Determine the [x, y] coordinate at the center of the cell enclosing the given text.  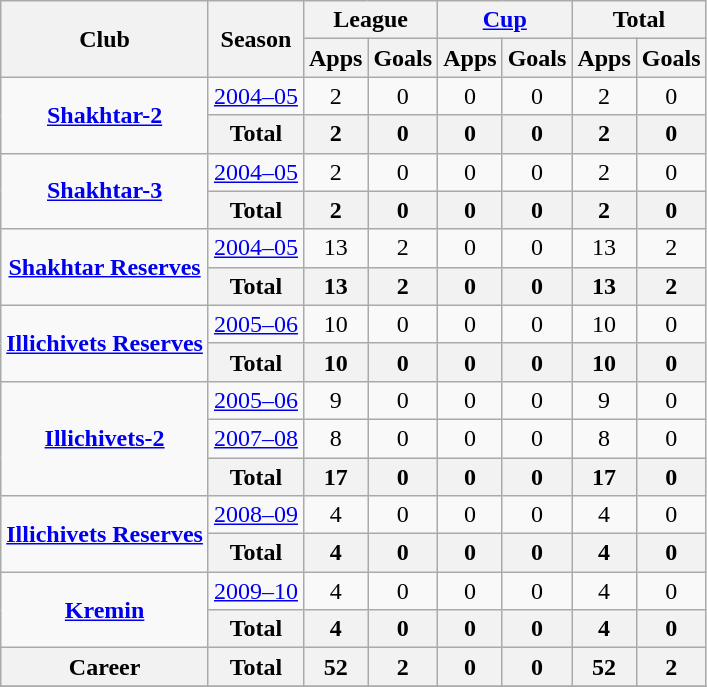
Illichivets-2 [105, 438]
Career [105, 667]
Club [105, 39]
Shakhtar-3 [105, 191]
Shakhtar Reserves [105, 267]
Shakhtar-2 [105, 115]
Kremin [105, 610]
Cup [505, 20]
League [370, 20]
Season [256, 39]
2008–09 [256, 515]
2009–10 [256, 591]
2007–08 [256, 438]
